From the cell containing the given text, extract its center point as [x, y] coordinate. 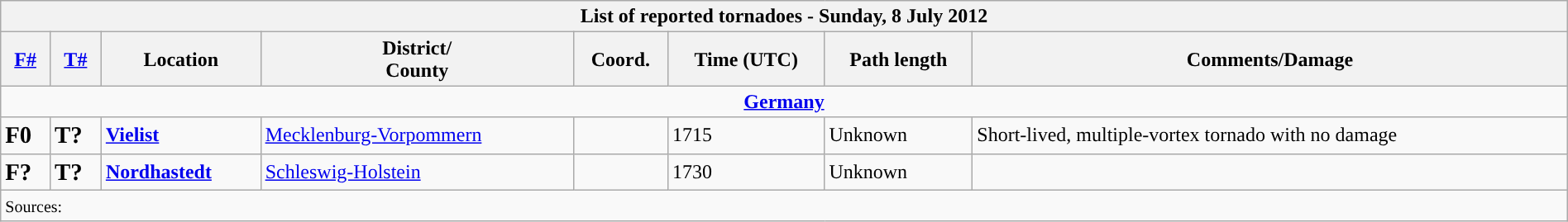
F? [26, 172]
Coord. [620, 59]
1730 [746, 172]
F0 [26, 135]
T# [75, 59]
Location [180, 59]
Germany [784, 102]
F# [26, 59]
Mecklenburg-Vorpommern [417, 135]
Path length [898, 59]
Sources: [784, 205]
List of reported tornadoes - Sunday, 8 July 2012 [784, 17]
District/County [417, 59]
Comments/Damage [1270, 59]
Nordhastedt [180, 172]
1715 [746, 135]
Schleswig-Holstein [417, 172]
Vielist [180, 135]
Short-lived, multiple-vortex tornado with no damage [1270, 135]
Time (UTC) [746, 59]
